Output the [X, Y] coordinate of the center of the cell containing the given text.  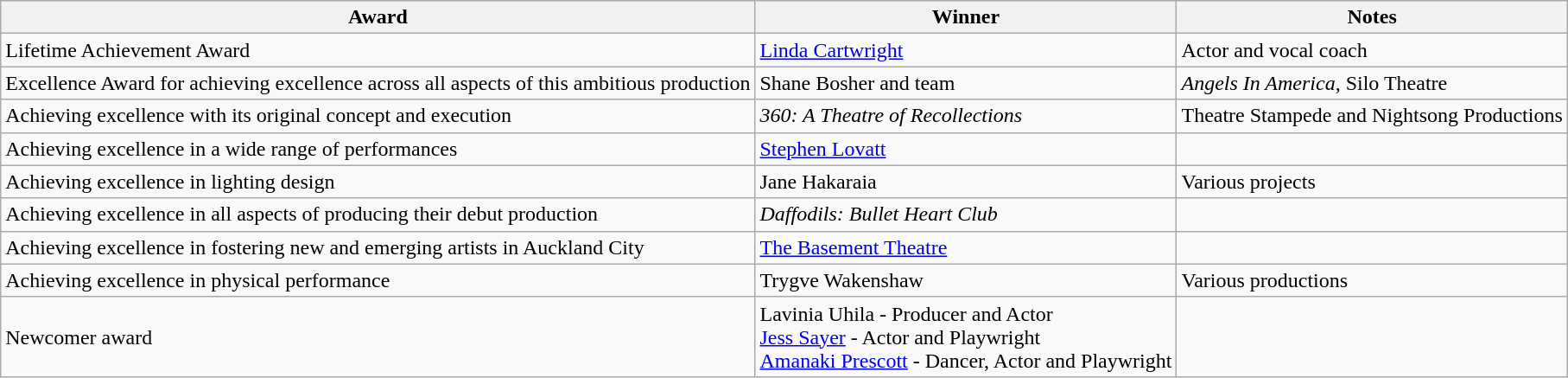
Newcomer award [378, 336]
Achieving excellence in lighting design [378, 182]
Theatre Stampede and Nightsong Productions [1372, 116]
360: A Theatre of Recollections [966, 116]
Jane Hakaraia [966, 182]
Various projects [1372, 182]
Shane Bosher and team [966, 83]
Excellence Award for achieving excellence across all aspects of this ambitious production [378, 83]
Achieving excellence in physical performance [378, 280]
Notes [1372, 17]
Daffodils: Bullet Heart Club [966, 215]
Achieving excellence in all aspects of producing their debut production [378, 215]
Achieving excellence in a wide range of performances [378, 149]
Lavinia Uhila - Producer and ActorJess Sayer - Actor and PlaywrightAmanaki Prescott - Dancer, Actor and Playwright [966, 336]
Linda Cartwright [966, 50]
Trygve Wakenshaw [966, 280]
The Basement Theatre [966, 247]
Award [378, 17]
Achieving excellence in fostering new and emerging artists in Auckland City [378, 247]
Achieving excellence with its original concept and execution [378, 116]
Various productions [1372, 280]
Actor and vocal coach [1372, 50]
Angels In America, Silo Theatre [1372, 83]
Stephen Lovatt [966, 149]
Lifetime Achievement Award [378, 50]
Winner [966, 17]
